For the text-containing cell, return its midpoint in [x, y] coordinate format. 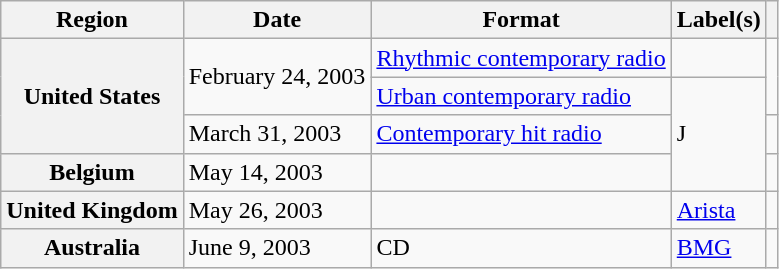
Australia [92, 248]
February 24, 2003 [277, 77]
Belgium [92, 172]
BMG [718, 248]
J [718, 134]
June 9, 2003 [277, 248]
CD [521, 248]
Region [92, 20]
Arista [718, 210]
Label(s) [718, 20]
United Kingdom [92, 210]
Date [277, 20]
May 26, 2003 [277, 210]
Format [521, 20]
United States [92, 96]
Urban contemporary radio [521, 96]
Rhythmic contemporary radio [521, 58]
March 31, 2003 [277, 134]
Contemporary hit radio [521, 134]
May 14, 2003 [277, 172]
